Scan for the cell matching the given text and deliver its (X, Y) coordinate at center. 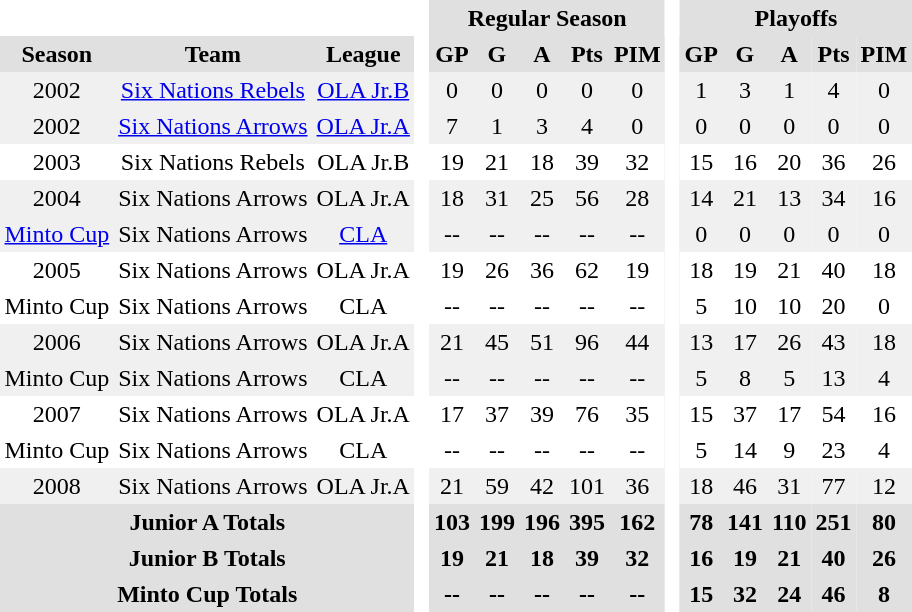
62 (586, 270)
103 (452, 522)
2008 (57, 486)
9 (789, 450)
199 (496, 522)
Junior B Totals (207, 558)
141 (744, 522)
43 (834, 342)
7 (452, 126)
80 (884, 522)
2004 (57, 198)
2005 (57, 270)
196 (542, 522)
Regular Season (547, 18)
44 (637, 342)
54 (834, 414)
Playoffs (796, 18)
25 (542, 198)
251 (834, 522)
110 (789, 522)
51 (542, 342)
Season (57, 54)
2007 (57, 414)
42 (542, 486)
34 (834, 198)
Junior A Totals (207, 522)
162 (637, 522)
45 (496, 342)
28 (637, 198)
Minto Cup Totals (207, 594)
101 (586, 486)
12 (884, 486)
395 (586, 522)
2006 (57, 342)
24 (789, 594)
35 (637, 414)
59 (496, 486)
76 (586, 414)
56 (586, 198)
77 (834, 486)
Team (213, 54)
League (363, 54)
78 (701, 522)
23 (834, 450)
96 (586, 342)
2003 (57, 162)
